Capture the cell that displays the provided text and extract its [X, Y] central coordinate. 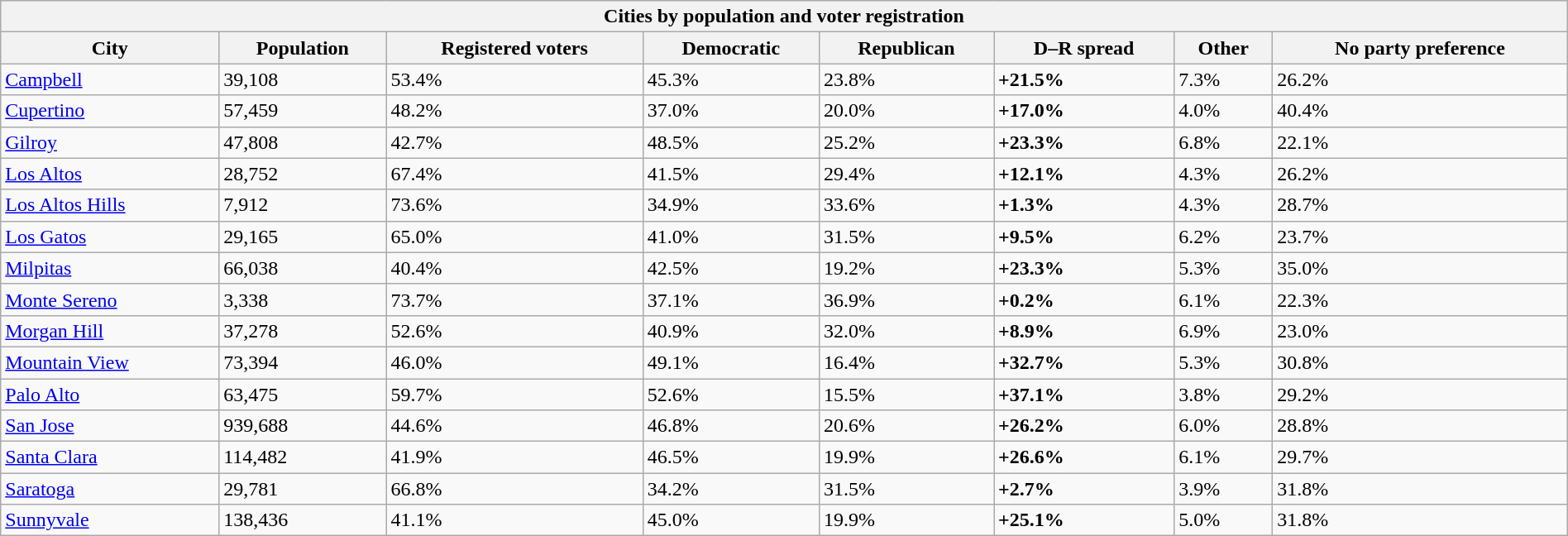
15.5% [906, 395]
Democratic [731, 48]
46.0% [514, 362]
25.2% [906, 142]
Mountain View [110, 362]
939,688 [303, 426]
65.0% [514, 237]
34.9% [731, 205]
Republican [906, 48]
42.5% [731, 268]
53.4% [514, 79]
+25.1% [1084, 520]
30.8% [1421, 362]
41.0% [731, 237]
San Jose [110, 426]
22.3% [1421, 299]
No party preference [1421, 48]
Milpitas [110, 268]
Los Altos [110, 174]
48.5% [731, 142]
57,459 [303, 111]
+21.5% [1084, 79]
+8.9% [1084, 331]
19.2% [906, 268]
63,475 [303, 395]
6.0% [1224, 426]
+37.1% [1084, 395]
23.7% [1421, 237]
42.7% [514, 142]
36.9% [906, 299]
44.6% [514, 426]
40.9% [731, 331]
20.6% [906, 426]
+32.7% [1084, 362]
41.9% [514, 457]
5.0% [1224, 520]
Palo Alto [110, 395]
Cupertino [110, 111]
114,482 [303, 457]
Saratoga [110, 489]
D–R spread [1084, 48]
46.8% [731, 426]
138,436 [303, 520]
45.0% [731, 520]
29,165 [303, 237]
7,912 [303, 205]
37,278 [303, 331]
37.0% [731, 111]
Registered voters [514, 48]
23.0% [1421, 331]
Los Altos Hills [110, 205]
Monte Sereno [110, 299]
22.1% [1421, 142]
28,752 [303, 174]
Campbell [110, 79]
67.4% [514, 174]
+26.2% [1084, 426]
34.2% [731, 489]
+9.5% [1084, 237]
28.8% [1421, 426]
47,808 [303, 142]
6.2% [1224, 237]
20.0% [906, 111]
41.1% [514, 520]
+2.7% [1084, 489]
66.8% [514, 489]
35.0% [1421, 268]
28.7% [1421, 205]
29,781 [303, 489]
+17.0% [1084, 111]
73.7% [514, 299]
16.4% [906, 362]
39,108 [303, 79]
Gilroy [110, 142]
6.9% [1224, 331]
33.6% [906, 205]
37.1% [731, 299]
+26.6% [1084, 457]
41.5% [731, 174]
Santa Clara [110, 457]
Los Gatos [110, 237]
7.3% [1224, 79]
66,038 [303, 268]
+12.1% [1084, 174]
3,338 [303, 299]
Population [303, 48]
+1.3% [1084, 205]
45.3% [731, 79]
3.8% [1224, 395]
59.7% [514, 395]
+0.2% [1084, 299]
73.6% [514, 205]
48.2% [514, 111]
Cities by population and voter registration [784, 17]
32.0% [906, 331]
Morgan Hill [110, 331]
23.8% [906, 79]
73,394 [303, 362]
Other [1224, 48]
29.2% [1421, 395]
6.8% [1224, 142]
4.0% [1224, 111]
29.7% [1421, 457]
City [110, 48]
Sunnyvale [110, 520]
3.9% [1224, 489]
49.1% [731, 362]
29.4% [906, 174]
46.5% [731, 457]
